Pinpoint the cell where the given text exists, returning its [X, Y] midpoint coordinate. 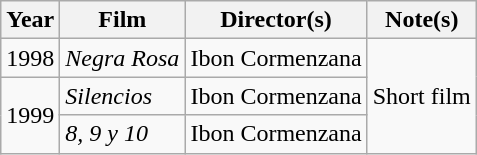
Film [122, 20]
Short film [422, 96]
Note(s) [422, 20]
1998 [30, 58]
8, 9 y 10 [122, 134]
1999 [30, 115]
Silencios [122, 96]
Year [30, 20]
Director(s) [276, 20]
Negra Rosa [122, 58]
